Return the (x, y) coordinate for the center point of the cell that contains the specified text.  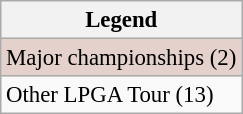
Major championships (2) (122, 58)
Legend (122, 20)
Other LPGA Tour (13) (122, 95)
